Detect which cell encompasses the target text, then output its [x, y] center coordinate. 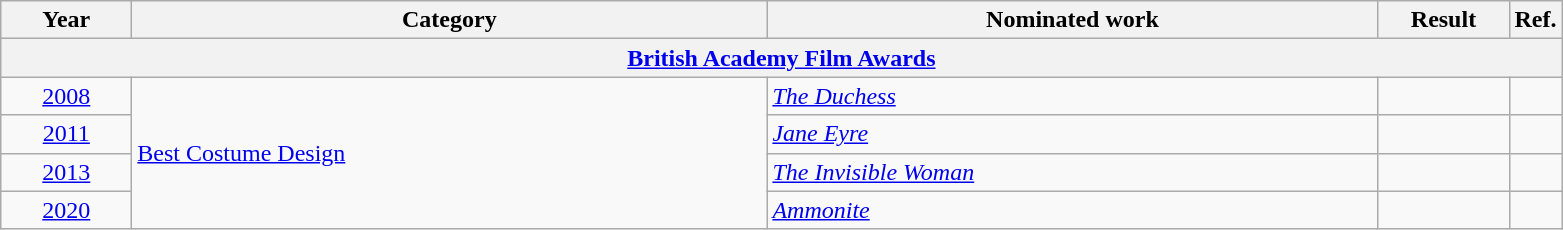
Ref. [1536, 20]
Jane Eyre [1072, 134]
Year [66, 20]
2020 [66, 210]
British Academy Film Awards [782, 58]
Nominated work [1072, 20]
Category [450, 20]
Ammonite [1072, 210]
2008 [66, 96]
2013 [66, 172]
The Duchess [1072, 96]
Best Costume Design [450, 153]
2011 [66, 134]
Result [1444, 20]
The Invisible Woman [1072, 172]
